Locate the cell with the specified text and output its (x, y) center coordinate. 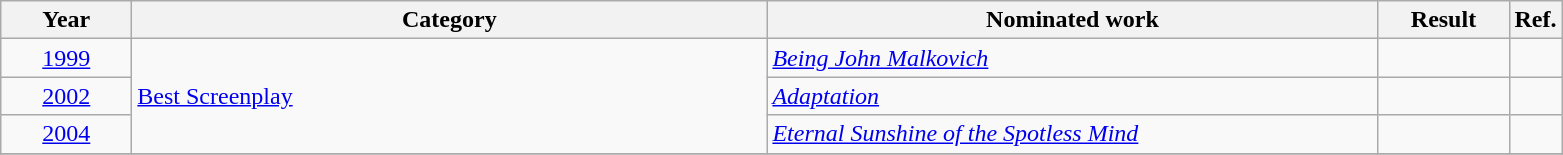
Result (1444, 20)
Being John Malkovich (1072, 58)
2004 (66, 134)
Ref. (1536, 20)
Year (66, 20)
Best Screenplay (450, 96)
2002 (66, 96)
Nominated work (1072, 20)
1999 (66, 58)
Category (450, 20)
Adaptation (1072, 96)
Eternal Sunshine of the Spotless Mind (1072, 134)
